From the cell containing the given text, extract its center point as [X, Y] coordinate. 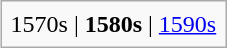
1570s | 1580s | 1590s [114, 24]
